Determine the (x, y) coordinate at the center of the cell enclosing the given text.  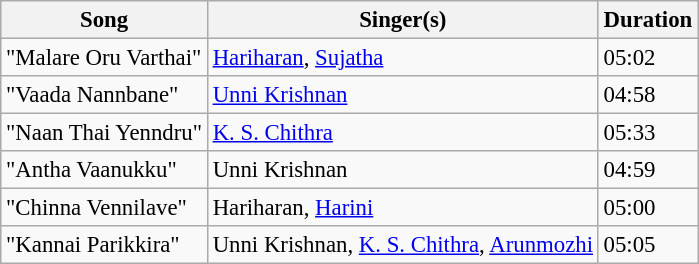
"Kannai Parikkira" (104, 245)
"Vaada Nannbane" (104, 95)
Hariharan, Harini (402, 208)
"Antha Vaanukku" (104, 170)
04:59 (648, 170)
Singer(s) (402, 20)
05:00 (648, 208)
05:02 (648, 58)
04:58 (648, 95)
Duration (648, 20)
Unni Krishnan, K. S. Chithra, Arunmozhi (402, 245)
"Chinna Vennilave" (104, 208)
"Naan Thai Yenndru" (104, 133)
Song (104, 20)
K. S. Chithra (402, 133)
05:05 (648, 245)
Hariharan, Sujatha (402, 58)
"Malare Oru Varthai" (104, 58)
05:33 (648, 133)
